Search for the cell housing the specified text and yield its [x, y] center coordinate. 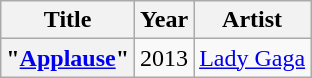
"Applause" [68, 58]
2013 [164, 58]
Year [164, 20]
Title [68, 20]
Lady Gaga [252, 58]
Artist [252, 20]
